Identify which cell holds the provided text, then report its [x, y] central coordinate. 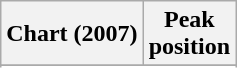
Chart (2007) [72, 34]
Peakposition [189, 34]
